Detect which cell encompasses the target text, then output its (X, Y) center coordinate. 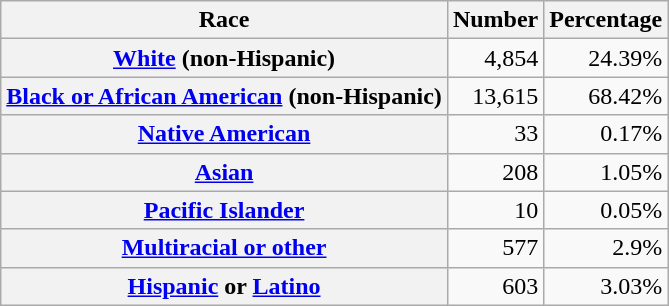
1.05% (606, 172)
603 (495, 286)
Pacific Islander (224, 210)
3.03% (606, 286)
Black or African American (non-Hispanic) (224, 96)
577 (495, 248)
0.17% (606, 134)
68.42% (606, 96)
10 (495, 210)
Hispanic or Latino (224, 286)
Race (224, 20)
33 (495, 134)
Percentage (606, 20)
Asian (224, 172)
208 (495, 172)
13,615 (495, 96)
0.05% (606, 210)
2.9% (606, 248)
24.39% (606, 58)
Native American (224, 134)
White (non-Hispanic) (224, 58)
4,854 (495, 58)
Number (495, 20)
Multiracial or other (224, 248)
